Return the [x, y] coordinate for the center point of the cell that contains the specified text.  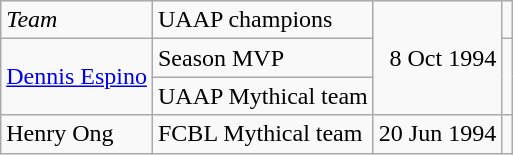
Dennis Espino [77, 77]
UAAP Mythical team [262, 96]
UAAP champions [262, 20]
20 Jun 1994 [437, 134]
Season MVP [262, 58]
Henry Ong [77, 134]
Team [77, 20]
FCBL Mythical team [262, 134]
8 Oct 1994 [437, 58]
